Find where the given text appears and provide that cell's center as [X, Y] coordinate. 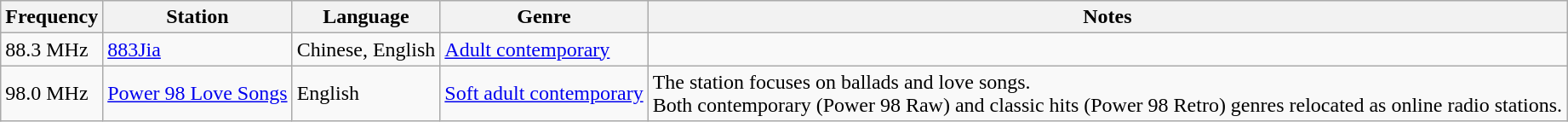
88.3 MHz [52, 49]
Frequency [52, 17]
Soft adult contemporary [544, 94]
Station [197, 17]
Adult contemporary [544, 49]
English [366, 94]
98.0 MHz [52, 94]
Notes [1107, 17]
Language [366, 17]
Chinese, English [366, 49]
Genre [544, 17]
Power 98 Love Songs [197, 94]
883Jia [197, 49]
